Locate the cell with the specified text and output its (x, y) center coordinate. 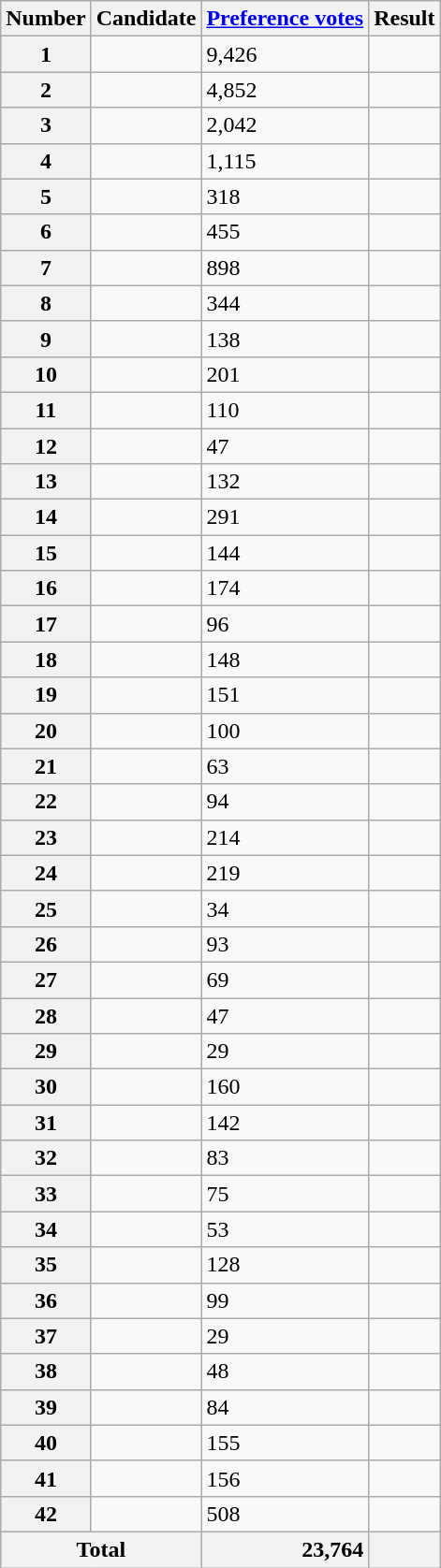
24 (46, 873)
75 (285, 1194)
Candidate (146, 19)
19 (46, 695)
1 (46, 54)
2 (46, 90)
344 (285, 303)
455 (285, 232)
4 (46, 161)
14 (46, 517)
144 (285, 553)
8 (46, 303)
174 (285, 588)
160 (285, 1087)
83 (285, 1158)
22 (46, 802)
16 (46, 588)
110 (285, 410)
37 (46, 1336)
96 (285, 624)
17 (46, 624)
4,852 (285, 90)
33 (46, 1194)
41 (46, 1478)
13 (46, 482)
23,764 (285, 1549)
7 (46, 268)
Result (404, 19)
26 (46, 944)
11 (46, 410)
40 (46, 1443)
201 (285, 374)
291 (285, 517)
69 (285, 980)
Preference votes (285, 19)
63 (285, 766)
132 (285, 482)
219 (285, 873)
32 (46, 1158)
36 (46, 1300)
9 (46, 339)
6 (46, 232)
39 (46, 1407)
142 (285, 1123)
94 (285, 802)
35 (46, 1265)
156 (285, 1478)
9,426 (285, 54)
508 (285, 1514)
3 (46, 125)
318 (285, 196)
30 (46, 1087)
Number (46, 19)
151 (285, 695)
84 (285, 1407)
2,042 (285, 125)
21 (46, 766)
148 (285, 660)
27 (46, 980)
20 (46, 731)
31 (46, 1123)
898 (285, 268)
128 (285, 1265)
15 (46, 553)
38 (46, 1372)
23 (46, 837)
10 (46, 374)
5 (46, 196)
28 (46, 1015)
138 (285, 339)
18 (46, 660)
42 (46, 1514)
48 (285, 1372)
214 (285, 837)
12 (46, 446)
100 (285, 731)
93 (285, 944)
25 (46, 908)
Total (101, 1549)
155 (285, 1443)
53 (285, 1229)
99 (285, 1300)
1,115 (285, 161)
